Capture the cell that displays the provided text and extract its [X, Y] central coordinate. 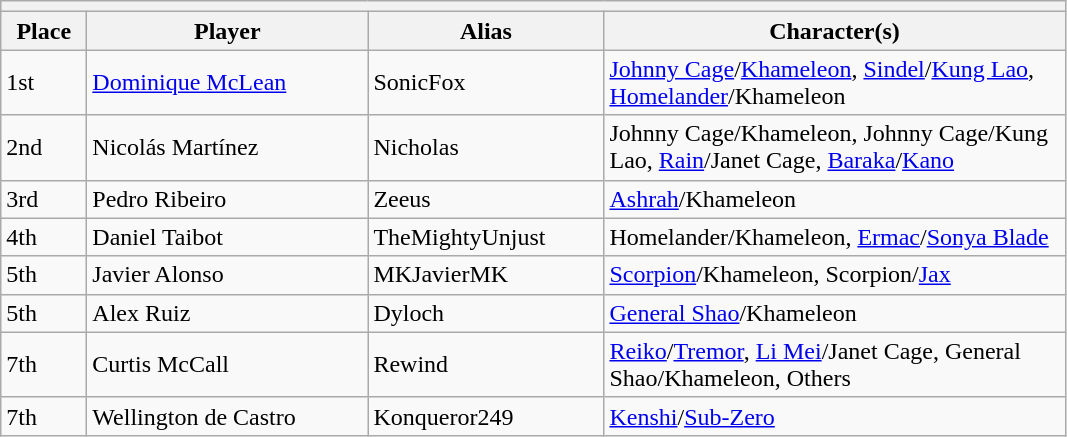
Konqueror249 [486, 416]
MKJavierMK [486, 275]
SonicFox [486, 82]
Ashrah/Khameleon [834, 199]
2nd [44, 148]
Alex Ruiz [228, 313]
Rewind [486, 364]
Reiko/Tremor, Li Mei/Janet Cage, General Shao/Khameleon, Others [834, 364]
TheMightyUnjust [486, 237]
Daniel Taibot [228, 237]
3rd [44, 199]
Nicolás Martínez [228, 148]
Dyloch [486, 313]
Johnny Cage/Khameleon, Johnny Cage/Kung Lao, Rain/Janet Cage, Baraka/Kano [834, 148]
4th [44, 237]
Johnny Cage/Khameleon, Sindel/Kung Lao, Homelander/Khameleon [834, 82]
Javier Alonso [228, 275]
Kenshi/Sub-Zero [834, 416]
Alias [486, 31]
1st [44, 82]
Scorpion/Khameleon, Scorpion/Jax [834, 275]
Place [44, 31]
Zeeus [486, 199]
Homelander/Khameleon, Ermac/Sonya Blade [834, 237]
Player [228, 31]
Character(s) [834, 31]
General Shao/Khameleon [834, 313]
Curtis McCall [228, 364]
Pedro Ribeiro [228, 199]
Dominique McLean [228, 82]
Nicholas [486, 148]
Wellington de Castro [228, 416]
